Find where the given text appears and provide that cell's center as [X, Y] coordinate. 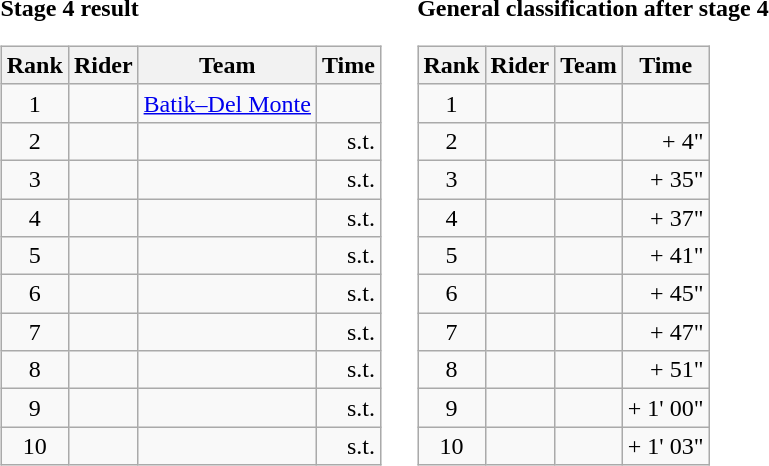
+ 1' 03" [666, 446]
+ 4" [666, 141]
+ 41" [666, 256]
+ 47" [666, 332]
+ 35" [666, 179]
Batik–Del Monte [227, 103]
+ 45" [666, 294]
+ 37" [666, 217]
+ 1' 00" [666, 408]
+ 51" [666, 370]
